Return the [x, y] coordinate for the center point of the cell that contains the specified text.  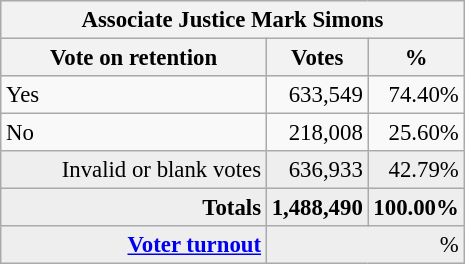
Associate Justice Mark Simons [232, 20]
Invalid or blank votes [134, 170]
Totals [134, 208]
Vote on retention [134, 58]
1,488,490 [317, 208]
No [134, 133]
636,933 [317, 170]
633,549 [317, 95]
Votes [317, 58]
74.40% [416, 95]
42.79% [416, 170]
100.00% [416, 208]
218,008 [317, 133]
Yes [134, 95]
25.60% [416, 133]
Voter turnout [134, 245]
